For the text-containing cell, return its midpoint in (x, y) coordinate format. 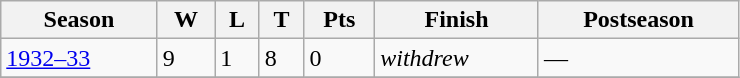
Postseason (638, 20)
0 (340, 58)
Finish (457, 20)
W (186, 20)
L (238, 20)
T (282, 20)
Season (79, 20)
1 (238, 58)
— (638, 58)
1932–33 (79, 58)
withdrew (457, 58)
Pts (340, 20)
9 (186, 58)
8 (282, 58)
